Identify which cell holds the provided text, then report its (x, y) central coordinate. 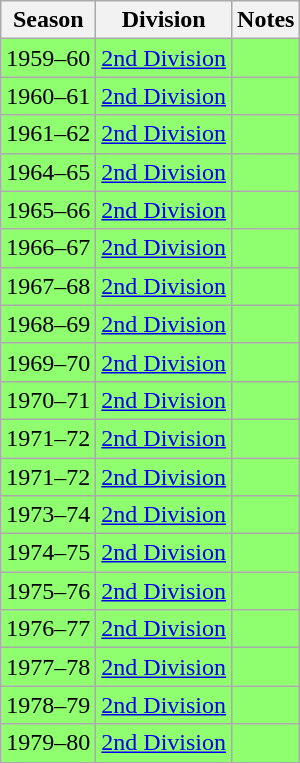
Division (164, 20)
1968–69 (48, 324)
1967–68 (48, 286)
Notes (266, 20)
1975–76 (48, 591)
Season (48, 20)
1976–77 (48, 629)
1965–66 (48, 210)
1960–61 (48, 96)
1961–62 (48, 134)
1974–75 (48, 553)
1979–80 (48, 743)
1970–71 (48, 400)
1959–60 (48, 58)
1964–65 (48, 172)
1966–67 (48, 248)
1969–70 (48, 362)
1977–78 (48, 667)
1973–74 (48, 515)
1978–79 (48, 705)
